Return the [x, y] coordinate for the center point of the cell that contains the specified text.  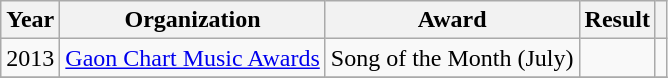
Song of the Month (July) [452, 58]
Award [452, 20]
2013 [30, 58]
Result [617, 20]
Year [30, 20]
Gaon Chart Music Awards [193, 58]
Organization [193, 20]
